Locate the cell with the specified text and output its (x, y) center coordinate. 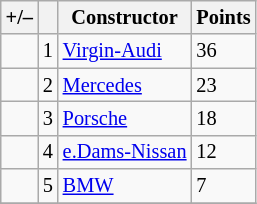
2 (48, 85)
Mercedes (125, 85)
3 (48, 118)
Constructor (125, 17)
4 (48, 152)
BMW (125, 186)
36 (223, 51)
1 (48, 51)
Porsche (125, 118)
e.Dams-Nissan (125, 152)
18 (223, 118)
12 (223, 152)
+/– (20, 17)
Virgin-Audi (125, 51)
23 (223, 85)
Points (223, 17)
7 (223, 186)
5 (48, 186)
